Return the (x, y) coordinate for the center point of the cell that contains the specified text.  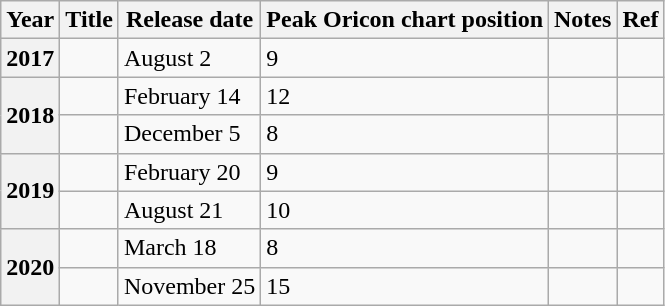
March 18 (189, 248)
15 (405, 286)
2019 (30, 191)
Ref (640, 20)
February 14 (189, 96)
2017 (30, 58)
Notes (583, 20)
Year (30, 20)
August 21 (189, 210)
November 25 (189, 286)
12 (405, 96)
February 20 (189, 172)
10 (405, 210)
Title (90, 20)
Peak Oricon chart position (405, 20)
August 2 (189, 58)
Release date (189, 20)
2018 (30, 115)
December 5 (189, 134)
2020 (30, 267)
